Search for the cell housing the specified text and yield its (x, y) center coordinate. 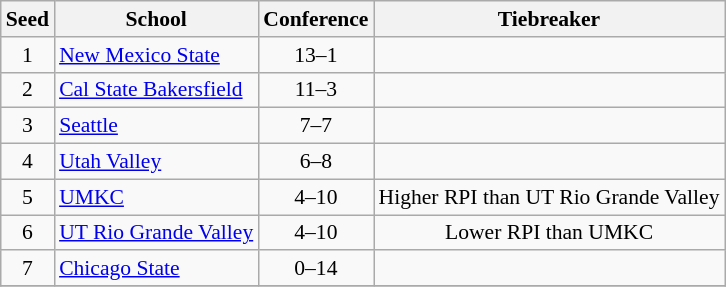
Utah Valley (156, 162)
Cal State Bakersfield (156, 90)
Conference (316, 19)
2 (28, 90)
Higher RPI than UT Rio Grande Valley (550, 197)
New Mexico State (156, 55)
Chicago State (156, 269)
Seattle (156, 126)
13–1 (316, 55)
3 (28, 126)
UMKC (156, 197)
6 (28, 233)
11–3 (316, 90)
UT Rio Grande Valley (156, 233)
7–7 (316, 126)
4 (28, 162)
1 (28, 55)
7 (28, 269)
Seed (28, 19)
6–8 (316, 162)
School (156, 19)
Lower RPI than UMKC (550, 233)
Tiebreaker (550, 19)
5 (28, 197)
0–14 (316, 269)
